Return the [x, y] coordinate for the center point of the cell that contains the specified text.  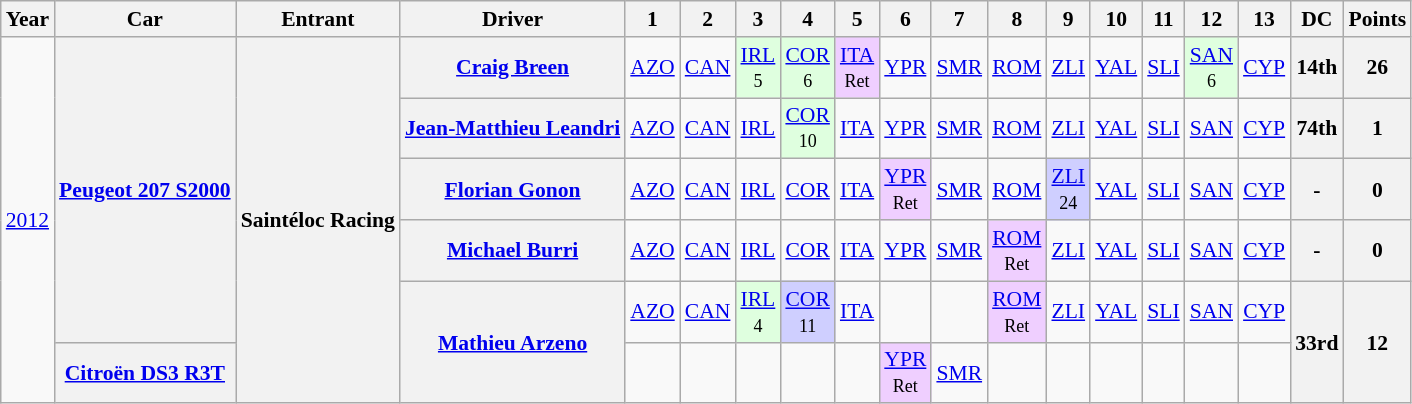
7 [959, 19]
74th [1316, 128]
3 [758, 19]
SAN6 [1212, 68]
DC [1316, 19]
Car [145, 19]
Craig Breen [512, 68]
IRL5 [758, 68]
13 [1264, 19]
COR6 [808, 68]
ZLI24 [1068, 190]
COR10 [808, 128]
8 [1016, 19]
Saintéloc Racing [318, 220]
Driver [512, 19]
Florian Gonon [512, 190]
26 [1378, 68]
Michael Burri [512, 250]
33rd [1316, 342]
Mathieu Arzeno [512, 342]
5 [857, 19]
10 [1116, 19]
2 [708, 19]
Citroën DS3 R3T [145, 372]
14th [1316, 68]
Points [1378, 19]
Entrant [318, 19]
6 [905, 19]
9 [1068, 19]
IRL4 [758, 312]
ITARet [857, 68]
4 [808, 19]
11 [1164, 19]
2012 [28, 220]
COR11 [808, 312]
Year [28, 19]
Peugeot 207 S2000 [145, 190]
Jean-Matthieu Leandri [512, 128]
